Scan for the cell matching the given text and deliver its (X, Y) coordinate at center. 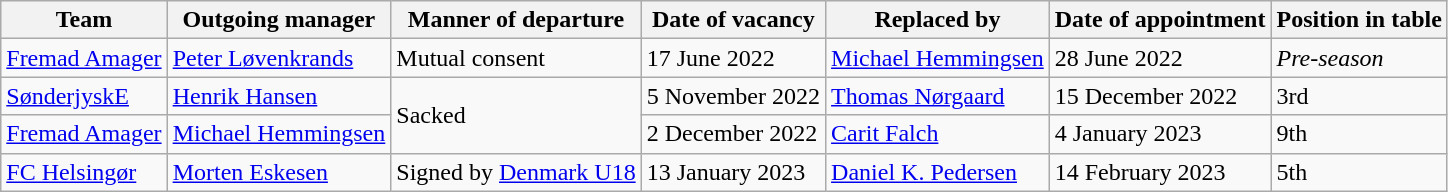
Position in table (1359, 20)
Daniel K. Pedersen (938, 172)
14 February 2023 (1160, 172)
Carit Falch (938, 134)
Peter Løvenkrands (279, 58)
17 June 2022 (733, 58)
Outgoing manager (279, 20)
Henrik Hansen (279, 96)
SønderjyskE (84, 96)
Replaced by (938, 20)
Date of appointment (1160, 20)
Date of vacancy (733, 20)
FC Helsingør (84, 172)
Manner of departure (516, 20)
4 January 2023 (1160, 134)
Team (84, 20)
Mutual consent (516, 58)
28 June 2022 (1160, 58)
Thomas Nørgaard (938, 96)
Pre-season (1359, 58)
5th (1359, 172)
13 January 2023 (733, 172)
Morten Eskesen (279, 172)
3rd (1359, 96)
Signed by Denmark U18 (516, 172)
9th (1359, 134)
15 December 2022 (1160, 96)
2 December 2022 (733, 134)
Sacked (516, 115)
5 November 2022 (733, 96)
